Return [x, y] of the center of cell containing provided text 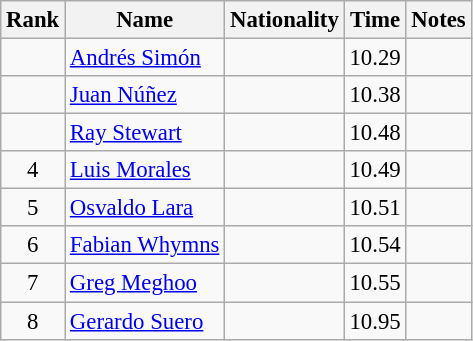
7 [33, 283]
Luis Morales [145, 170]
10.54 [375, 245]
Andrés Simón [145, 58]
Name [145, 20]
Greg Meghoo [145, 283]
10.95 [375, 321]
4 [33, 170]
10.51 [375, 208]
Juan Núñez [145, 95]
Rank [33, 20]
Fabian Whymns [145, 245]
10.38 [375, 95]
Gerardo Suero [145, 321]
6 [33, 245]
10.48 [375, 133]
Nationality [284, 20]
Ray Stewart [145, 133]
10.49 [375, 170]
Time [375, 20]
5 [33, 208]
10.29 [375, 58]
10.55 [375, 283]
8 [33, 321]
Osvaldo Lara [145, 208]
Notes [438, 20]
